Pinpoint the cell where the given text exists, returning its [x, y] midpoint coordinate. 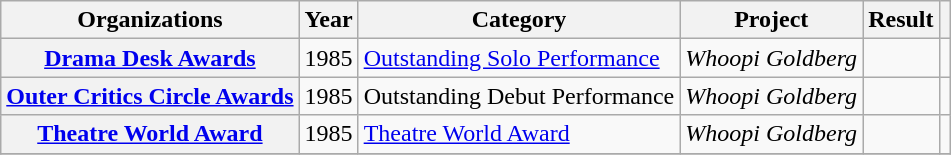
Result [901, 20]
Drama Desk Awards [150, 58]
Outstanding Debut Performance [519, 96]
Organizations [150, 20]
Category [519, 20]
Project [772, 20]
Outer Critics Circle Awards [150, 96]
Outstanding Solo Performance [519, 58]
Year [328, 20]
